Capture the cell that displays the provided text and extract its (X, Y) central coordinate. 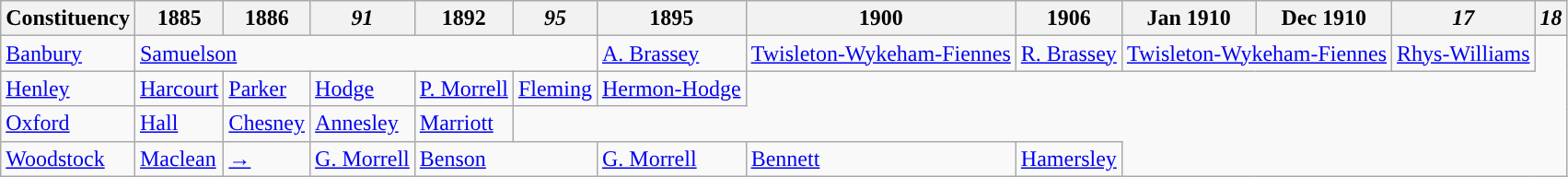
1886 (267, 18)
Hamersley (1068, 159)
Woodstock (68, 159)
Henley (68, 88)
Benson (505, 159)
Bennett (880, 159)
Dec 1910 (1324, 18)
Samuelson (366, 53)
17 (1464, 18)
91 (363, 18)
1900 (880, 18)
P. Morrell (464, 88)
1892 (464, 18)
Fleming (554, 88)
Harcourt (179, 88)
Rhys-Williams (1464, 53)
Maclean (179, 159)
→ (267, 159)
Hall (179, 124)
Jan 1910 (1189, 18)
A. Brassey (671, 53)
Banbury (68, 53)
Hodge (363, 88)
1895 (671, 18)
Marriott (464, 124)
Hermon-Hodge (671, 88)
1885 (179, 18)
1906 (1068, 18)
Annesley (363, 124)
Parker (267, 88)
18 (1551, 18)
Chesney (267, 124)
Constituency (68, 18)
95 (554, 18)
R. Brassey (1068, 53)
Oxford (68, 124)
